Search for the cell housing the specified text and yield its [X, Y] center coordinate. 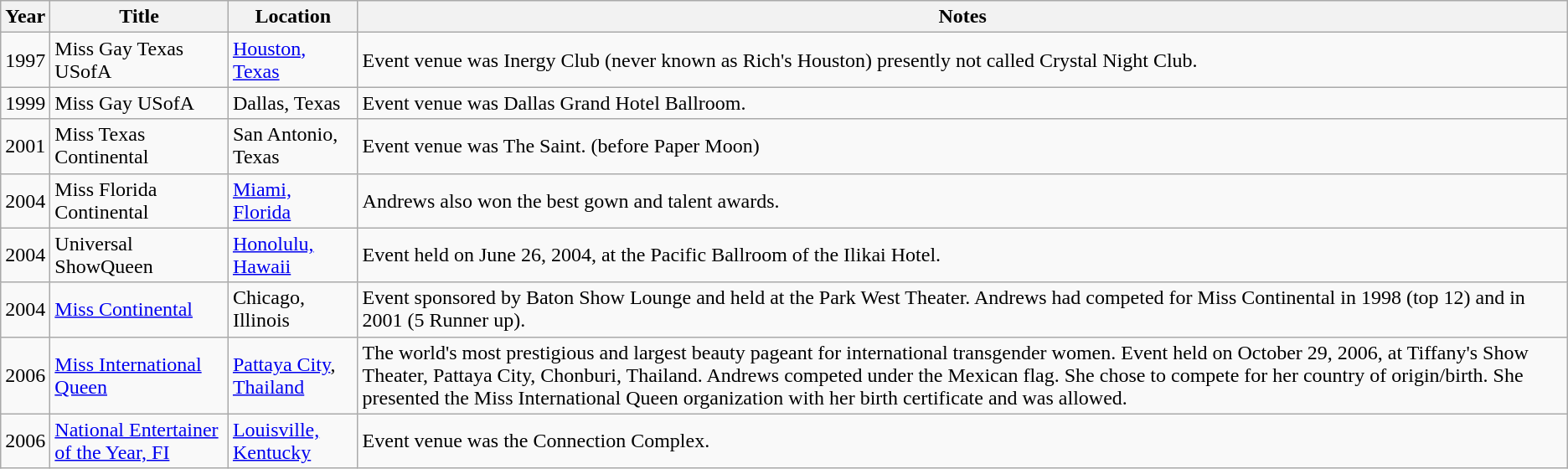
Louisville, Kentucky [293, 441]
Miami, Florida [293, 201]
Notes [962, 17]
Houston, Texas [293, 60]
Event held on June 26, 2004, at the Pacific Ballroom of the Ilikai Hotel. [962, 255]
2001 [25, 146]
San Antonio, Texas [293, 146]
Miss International Queen [139, 375]
Universal ShowQueen [139, 255]
Location [293, 17]
1999 [25, 103]
Dallas, Texas [293, 103]
Pattaya City, Thailand [293, 375]
Event venue was Inergy Club (never known as Rich's Houston) presently not called Crystal Night Club. [962, 60]
Andrews also won the best gown and talent awards. [962, 201]
National Entertainer of the Year, FI [139, 441]
Year [25, 17]
Chicago, Illinois [293, 310]
Event venue was the Connection Complex. [962, 441]
Miss Florida Continental [139, 201]
Miss Gay USofA [139, 103]
Miss Texas Continental [139, 146]
Miss Continental [139, 310]
Miss Gay Texas USofA [139, 60]
Event venue was Dallas Grand Hotel Ballroom. [962, 103]
Honolulu, Hawaii [293, 255]
Event venue was The Saint. (before Paper Moon) [962, 146]
1997 [25, 60]
Title [139, 17]
